Capture the cell that displays the provided text and extract its [X, Y] central coordinate. 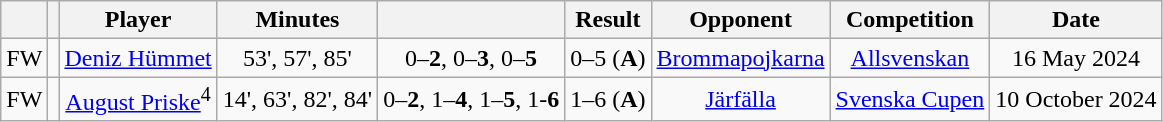
August Priske4 [138, 100]
0–2, 1–4, 1–5, 1-6 [472, 100]
53', 57', 85' [297, 58]
0–2, 0–3, 0–5 [472, 58]
Player [138, 20]
Deniz Hümmet [138, 58]
Minutes [297, 20]
Järfälla [740, 100]
14', 63', 82', 84' [297, 100]
1–6 (A) [608, 100]
Date [1076, 20]
Opponent [740, 20]
16 May 2024 [1076, 58]
Allsvenskan [910, 58]
Svenska Cupen [910, 100]
Brommapojkarna [740, 58]
10 October 2024 [1076, 100]
Competition [910, 20]
Result [608, 20]
0–5 (A) [608, 58]
